Return the [x, y] coordinate for the center point of the cell that contains the specified text.  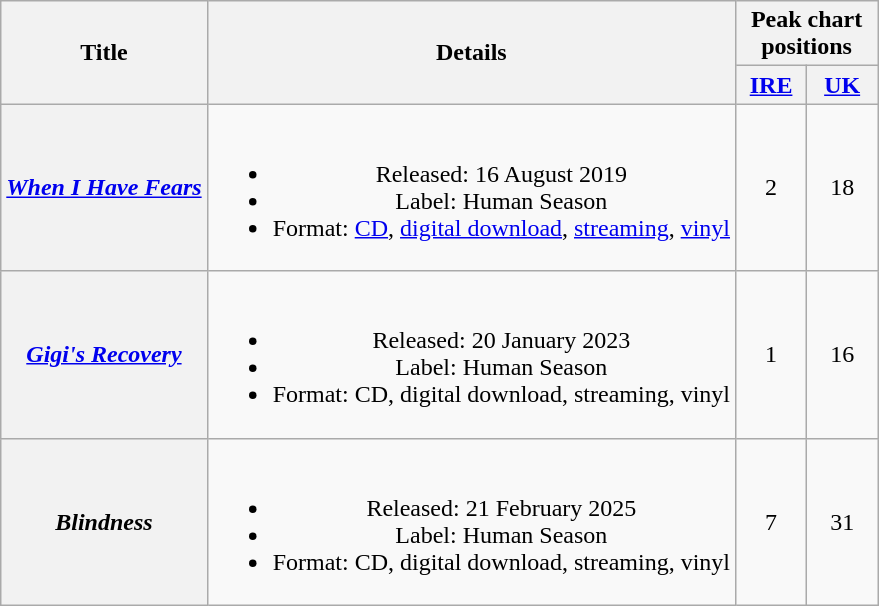
UK [842, 85]
Details [471, 52]
Released: 21 February 2025Label: Human SeasonFormat: CD, digital download, streaming, vinyl [471, 522]
31 [842, 522]
Title [104, 52]
Released: 16 August 2019Label: Human SeasonFormat: CD, digital download, streaming, vinyl [471, 188]
2 [772, 188]
7 [772, 522]
Blindness [104, 522]
16 [842, 354]
1 [772, 354]
IRE [772, 85]
18 [842, 188]
Peak chart positions [807, 34]
Gigi's Recovery [104, 354]
Released: 20 January 2023Label: Human SeasonFormat: CD, digital download, streaming, vinyl [471, 354]
When I Have Fears [104, 188]
